Detect which cell encompasses the target text, then output its [X, Y] center coordinate. 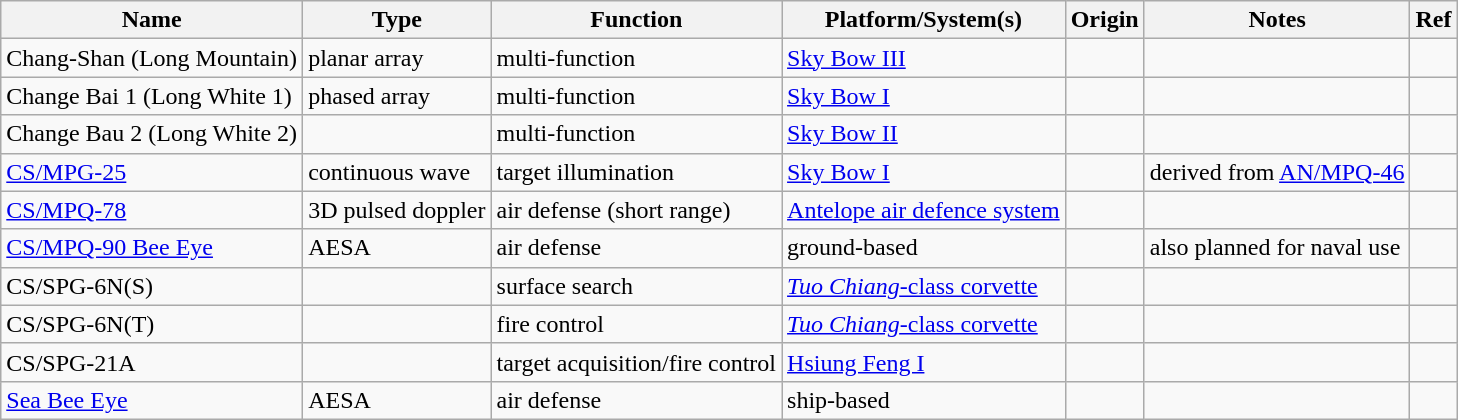
Hsiung Feng I [924, 362]
CS/MPQ-78 [152, 210]
ground-based [924, 248]
Sky Bow II [924, 134]
surface search [636, 286]
phased array [397, 96]
Change Bau 2 (Long White 2) [152, 134]
Sea Bee Eye [152, 400]
3D pulsed doppler [397, 210]
Name [152, 20]
derived from AN/MPQ-46 [1277, 172]
Chang-Shan (Long Mountain) [152, 58]
ship-based [924, 400]
Ref [1434, 20]
planar array [397, 58]
also planned for naval use [1277, 248]
Function [636, 20]
Antelope air defence system [924, 210]
Type [397, 20]
Origin [1104, 20]
Platform/System(s) [924, 20]
fire control [636, 324]
continuous wave [397, 172]
CS/MPG-25 [152, 172]
Change Bai 1 (Long White 1) [152, 96]
CS/SPG-6N(T) [152, 324]
air defense (short range) [636, 210]
target illumination [636, 172]
CS/MPQ-90 Bee Eye [152, 248]
Sky Bow III [924, 58]
Notes [1277, 20]
CS/SPG-6N(S) [152, 286]
CS/SPG-21A [152, 362]
target acquisition/fire control [636, 362]
